Scan for the cell matching the given text and deliver its (x, y) coordinate at center. 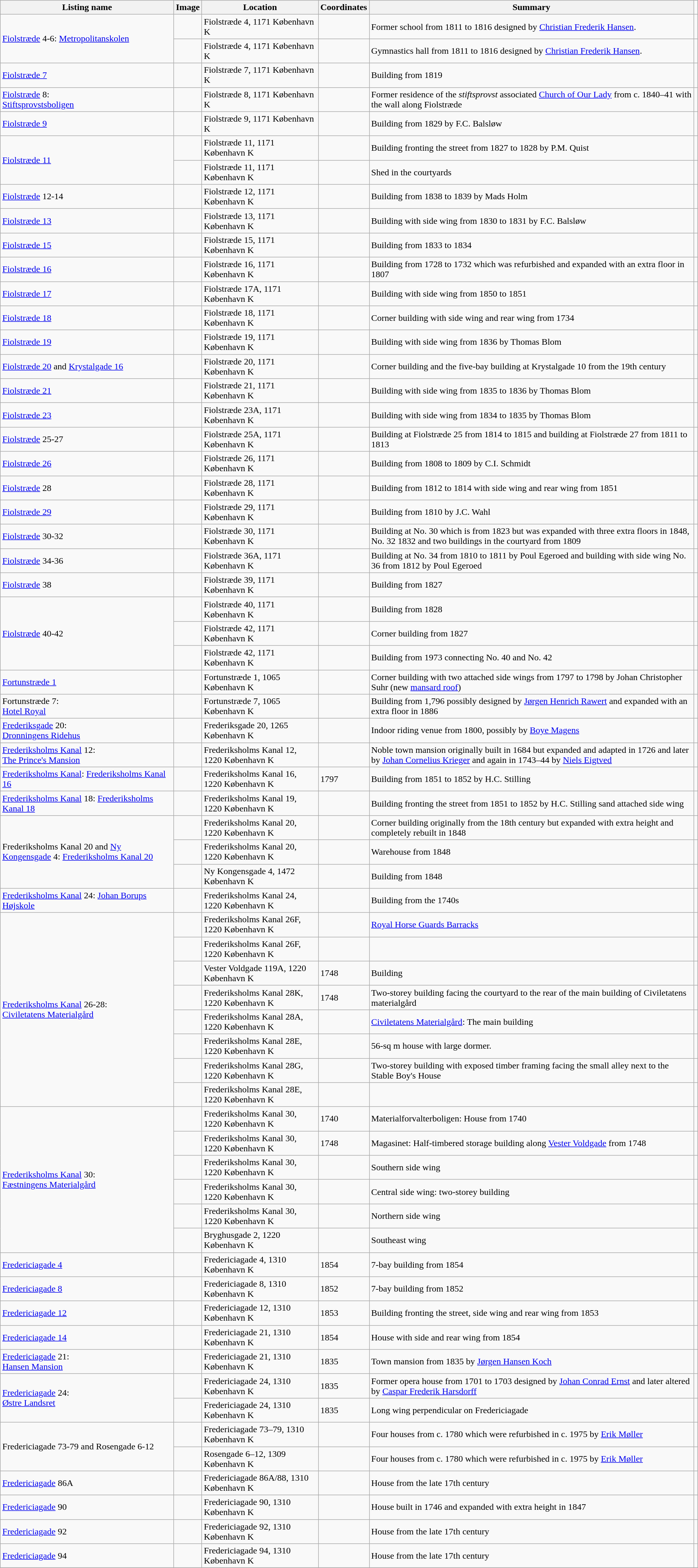
Frederiksholms Kanal 28K, 1220 København K (260, 998)
Magasinet: Half-timbered storage building along Vester Voldgade from 1748 (531, 1143)
Materialforvalterboligen: House from 1740 (531, 1119)
Summary (531, 7)
Gymnastics hall from 1811 to 1816 designed by Christian Frederik Hansen. (531, 51)
Fiolstræde 12-14 (87, 196)
Fredericiagade 24:Østre Landsret (87, 1398)
Fredericiagade 92 (87, 1532)
Building from 1829 by F.C. Balsløw (531, 124)
Fiolstræde 23A, 1171 København K (260, 415)
Image (188, 7)
Fiolstræde 16, 1171 København K (260, 269)
Frederiksholms Kanal 28G, 1220 København K (260, 1070)
Building from 1827 (531, 585)
56-sq m house with large dormer. (531, 1046)
Building with side wing from 1834 to 1835 by Thomas Blom (531, 415)
Fortunstræde 1, 1065 København K (260, 682)
Building at No. 34 from 1810 to 1811 by Poul Egeroed and building with side wing No. 36 from 1812 by Poul Egeroed (531, 560)
Fredericiagade 12 (87, 1313)
Fiolstræde 29, 1171 København K (260, 512)
1740 (344, 1119)
House with side and rear wing from 1854 (531, 1337)
Fiolstræde 21, 1171 København K (260, 391)
Fiolstræde 18 (87, 318)
Frederiksholms Kanal 12:The Prince's Mansion (87, 755)
Fredericiagade 21:Hansen Mansion (87, 1362)
Fiolstræde 40-42 (87, 633)
Corner building with side wing and rear wing from 1734 (531, 318)
Building with side wing from 1835 to 1836 by Thomas Blom (531, 391)
Building from 1833 to 1834 (531, 245)
Building from 1838 to 1839 by Mads Holm (531, 196)
Fiolstræde 11 (87, 160)
Fiolstræde 20 and Krystalgade 16 (87, 366)
Ny Kongensgade 4, 1472 København K (260, 876)
7-bay building from 1854 (531, 1265)
Frederiksgade 20:Dronningens Ridehus (87, 730)
Fredericiagade 14 (87, 1337)
Corner building originally from the 18th century but expanded with extra height and completely rebuilt in 1848 (531, 827)
Former opera house from 1701 to 1703 designed by Johan Conrad Ernst and later altered by Caspar Frederik Harsdorff (531, 1386)
Fiolstræde 26 (87, 463)
Fiolstræde 18, 1171 København K (260, 318)
Location (260, 7)
House built in 1746 and expanded with extra height in 1847 (531, 1507)
Building from the 1740s (531, 901)
Fiolstræde 17 (87, 293)
Corner building with two attached side wings from 1797 to 1798 by Johan Christopher Suhr (new mansard roof) (531, 682)
Indoor riding venue from 1800, possibly by Boye Magens (531, 730)
Fiolstræde 17A, 1171 København K (260, 293)
Fiolstræde 7 (87, 75)
Building fronting the street, side wing and rear wing from 1853 (531, 1313)
Southeast wing (531, 1240)
Building from 1812 to 1814 with side wing and rear wing from 1851 (531, 488)
Frederiksholms Kanal 20 and Ny Kongensgade 4: Frederiksholms Kanal 20 (87, 852)
Fiolstræde 30, 1171 København K (260, 536)
Fredericiagade 4, 1310 København K (260, 1265)
Frederiksholms Kanal 24, 1220 København K (260, 901)
Former school from 1811 to 1816 designed by Christian Frederik Hansen. (531, 27)
Former residence of the stiftsprovst associated Church of Our Lady from c. 1840–41 with the wall along Fiolstræde (531, 99)
Building at Fiolstræde 25 from 1814 to 1815 and building at Fiolstræde 27 from 1811 to 1813 (531, 439)
Fredericiagade 73-79 and Rosengade 6-12 (87, 1446)
Fredericiagade 8 (87, 1289)
Fredericiagade 12, 1310 København K (260, 1313)
Fiolstræde 25-27 (87, 439)
Fiolstræde 29 (87, 512)
Fiolstræde 23 (87, 415)
Northern side wing (531, 1216)
Listing name (87, 7)
Fiolstræde 28 (87, 488)
Fredericiagade 90, 1310 København K (260, 1507)
Fiolstræde 9 (87, 124)
Fortunstræde 7, 1065 København K (260, 707)
Building from 1851 to 1852 by H.C. Stilling (531, 779)
Fiolstræde 19 (87, 342)
Frederiksholms Kanal 19, 1220 København K (260, 804)
Fiolstræde 15 (87, 245)
Fiolstræde 19, 1171 København K (260, 342)
Fiolstræde 12, 1171 København K (260, 196)
Frederiksholms Kanal 12, 1220 København K (260, 755)
Fiolstræde 38 (87, 585)
Building (531, 973)
Central side wing: two-storey building (531, 1192)
Fredericiagade 8, 1310 København K (260, 1289)
1797 (344, 779)
Fredericiagade 90 (87, 1507)
Building from 1810 by J.C. Wahl (531, 512)
Fredericiagade 92, 1310 København K (260, 1532)
Fiolstræde 16 (87, 269)
Royal Horse Guards Barracks (531, 924)
Fiolstræde 13 (87, 221)
Building from 1808 to 1809 by C.I. Schmidt (531, 463)
Building with side wing from 1850 to 1851 (531, 293)
Building from 1973 connecting No. 40 and No. 42 (531, 657)
Fiolstræde 9, 1171 København K (260, 124)
Civiletatens Materialgård: The main building (531, 1021)
Two-storey building with exposed timber framing facing the small alley next to the Stable Boy's House (531, 1070)
Fiolstræde 13, 1171 København K (260, 221)
Vester Voldgade 119A, 1220 København K (260, 973)
Fortunstræde 7:Hotel Royal (87, 707)
Coordinates (344, 7)
Fiolstræde 8: Stiftsprovstsboligen (87, 99)
Building from 1848 (531, 876)
Fiolstræde 26, 1171 København K (260, 463)
Fiolstræde 39, 1171 København K (260, 585)
Fredericiagade 86A/88, 1310 København K (260, 1483)
Frederiksholms Kanal 28A, 1220 København K (260, 1021)
Warehouse from 1848 (531, 852)
Fiolstræde 20, 1171 København K (260, 366)
Fiolstræde 40, 1171 København K (260, 609)
Fiolstræde 34-36 (87, 560)
Building from 1,796 possibly designed by Jørgen Henrich Rawert and expanded with an extra floor in 1886 (531, 707)
Building from 1728 to 1732 which was refurbished and expanded with an extra floor in 1807 (531, 269)
Frederiksholms Kanal 30: Fæstningens Materialgård (87, 1180)
Fredericiagade 94, 1310 København K (260, 1556)
Southern side wing (531, 1168)
Bryghusgade 2, 1220 København K (260, 1240)
Building from 1819 (531, 75)
1852 (344, 1289)
Corner building and the five-bay building at Krystalgade 10 from the 19th century (531, 366)
Corner building from 1827 (531, 633)
1853 (344, 1313)
Rosengade 6–12, 1309 København K (260, 1459)
Building fronting the street from 1851 to 1852 by H.C. Stilling sand attached side wing (531, 804)
Frederiksholms Kanal: Frederiksholms Kanal 16 (87, 779)
Building with side wing from 1830 to 1831 by F.C. Balsløw (531, 221)
Building at No. 30 which is from 1823 but was expanded with three extra floors in 1848, No. 32 1832 and two buildings in the courtyard from 1809 (531, 536)
Fiolstræde 8, 1171 København K (260, 99)
Shed in the courtyards (531, 172)
Fiolstræde 21 (87, 391)
Fiolstræde 36A, 1171 København K (260, 560)
Fredericiagade 73–79, 1310 København K (260, 1434)
Fredericiagade 4 (87, 1265)
Town mansion from 1835 by Jørgen Hansen Koch (531, 1362)
Fredericiagade 86A (87, 1483)
Fiolstræde 15, 1171 København K (260, 245)
Building with side wing from 1836 by Thomas Blom (531, 342)
Two-storey building facing the courtyard to the rear of the main building of Civiletatens materialgård (531, 998)
Fredericiagade 94 (87, 1556)
Fiolstræde 28, 1171 København K (260, 488)
Frederiksholms Kanal 26-28: Civiletatens Materialgård (87, 1010)
Fiolstræde 25A, 1171 København K (260, 439)
Building from 1828 (531, 609)
Long wing perpendicular on Fredericiagade (531, 1410)
7-bay building from 1852 (531, 1289)
Fiolstræde 7, 1171 København K (260, 75)
Frederiksholms Kanal 16, 1220 København K (260, 779)
Fortunstræde 1 (87, 682)
Frederiksholms Kanal 18: Frederiksholms Kanal 18 (87, 804)
Fiolstræde 4-6: Metropolitanskolen (87, 39)
Fiolstræde 30-32 (87, 536)
Frederiksholms Kanal 24: Johan Borups Højskole (87, 901)
Building fronting the street from 1827 to 1828 by P.M. Quist (531, 148)
Frederiksgade 20, 1265 København K (260, 730)
